Return [X, Y] of the center of cell containing provided text 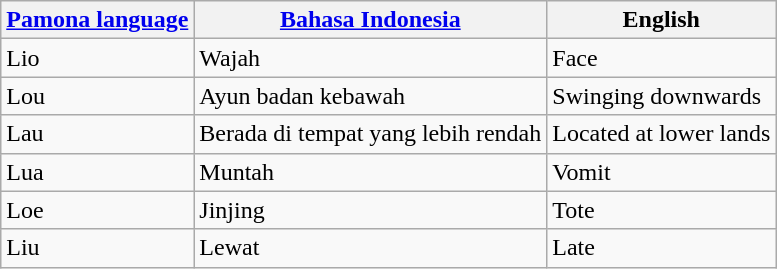
Late [662, 248]
Wajah [370, 58]
Bahasa Indonesia [370, 20]
Liu [98, 248]
Muntah [370, 172]
Tote [662, 210]
Pamona language [98, 20]
Ayun badan kebawah [370, 96]
Located at lower lands [662, 134]
Berada di tempat yang lebih rendah [370, 134]
Lau [98, 134]
Loe [98, 210]
Jinjing [370, 210]
Lewat [370, 248]
Face [662, 58]
Vomit [662, 172]
English [662, 20]
Lio [98, 58]
Lua [98, 172]
Swinging downwards [662, 96]
Lou [98, 96]
